Detect which cell encompasses the target text, then output its (X, Y) center coordinate. 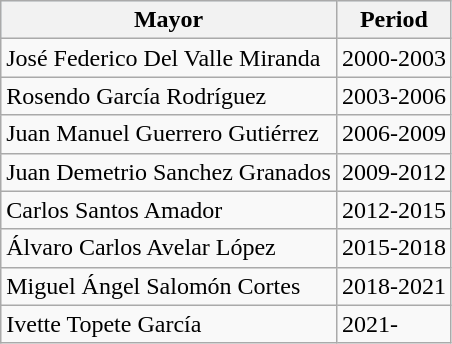
Ivette Topete García (169, 324)
Juan Manuel Guerrero Gutiérrez (169, 134)
2006-2009 (394, 134)
Álvaro Carlos Avelar López (169, 248)
2018-2021 (394, 286)
Miguel Ángel Salomón Cortes (169, 286)
Mayor (169, 20)
2015-2018 (394, 248)
Period (394, 20)
2009-2012 (394, 172)
Juan Demetrio Sanchez Granados (169, 172)
2000-2003 (394, 58)
Rosendo García Rodríguez (169, 96)
2021- (394, 324)
2012-2015 (394, 210)
2003-2006 (394, 96)
José Federico Del Valle Miranda (169, 58)
Carlos Santos Amador (169, 210)
